Locate the cell with the specified text and output its (x, y) center coordinate. 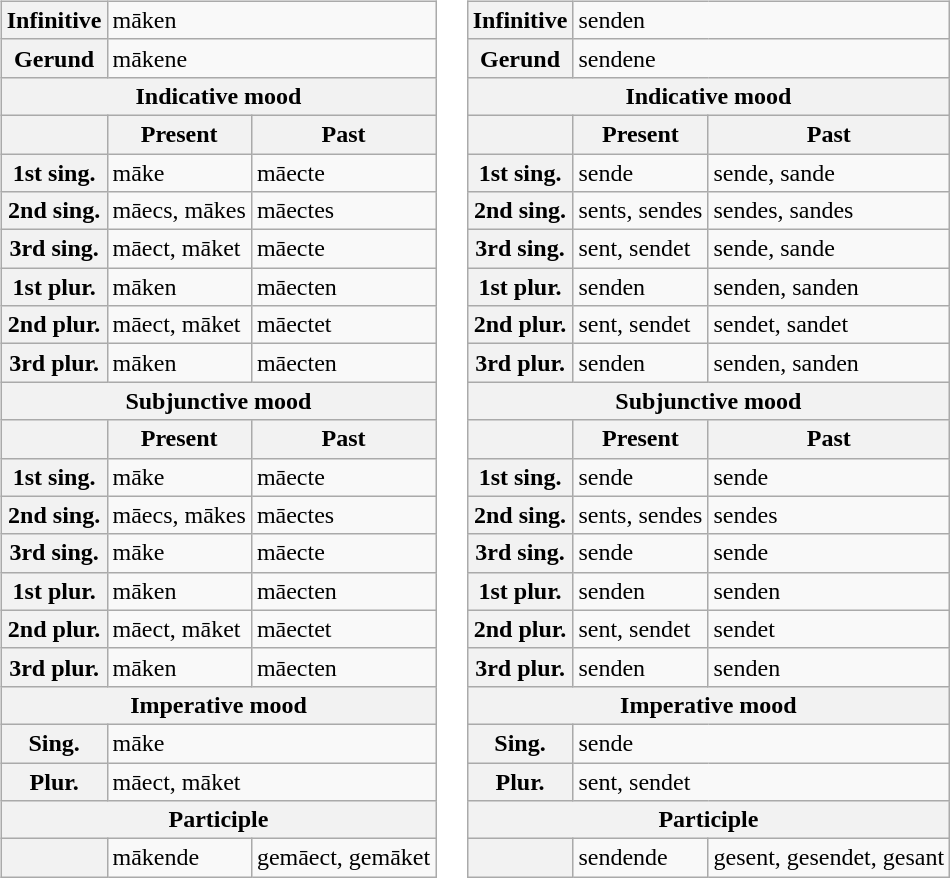
mākene (272, 58)
gesent, gesendet, gesant (829, 858)
gemāect, gemāket (343, 858)
sendet, sandet (829, 325)
mākende (179, 858)
sendes, sandes (829, 211)
sendene (762, 58)
sendes (829, 515)
sendet (829, 629)
sendende (640, 858)
